Extract the (x, y) coordinate from the center of the cell holding the provided text.  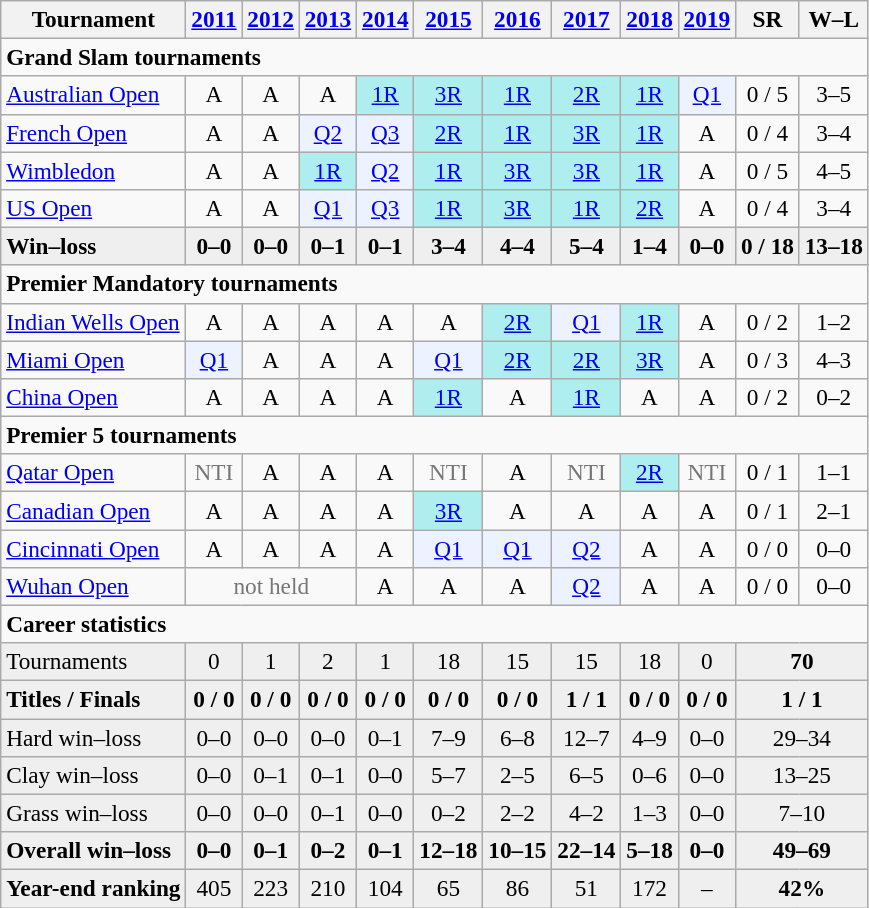
Overall win–loss (94, 850)
4–9 (650, 737)
2015 (448, 19)
1–3 (650, 813)
0 / 3 (768, 359)
Tournaments (94, 662)
6–5 (586, 775)
13–25 (802, 775)
4–5 (834, 170)
Clay win–loss (94, 775)
2011 (214, 19)
65 (448, 888)
2017 (586, 19)
172 (650, 888)
2018 (650, 19)
5–4 (586, 246)
2016 (518, 19)
2019 (706, 19)
Premier 5 tournaments (435, 435)
Hard win–loss (94, 737)
5–18 (650, 850)
12–7 (586, 737)
405 (214, 888)
1–1 (834, 473)
Australian Open (94, 95)
Tournament (94, 19)
French Open (94, 133)
SR (768, 19)
Grass win–loss (94, 813)
Wuhan Open (94, 586)
70 (802, 662)
Titles / Finals (94, 699)
223 (270, 888)
42% (802, 888)
2013 (328, 19)
Qatar Open (94, 473)
Grand Slam tournaments (435, 57)
2–5 (518, 775)
29–34 (802, 737)
W–L (834, 19)
China Open (94, 397)
6–8 (518, 737)
2–1 (834, 510)
4–3 (834, 359)
Canadian Open (94, 510)
7–10 (802, 813)
Cincinnati Open (94, 548)
2–2 (518, 813)
49–69 (802, 850)
not held (272, 586)
2014 (386, 19)
Premier Mandatory tournaments (435, 284)
1–4 (650, 246)
86 (518, 888)
Wimbledon (94, 170)
0 / 18 (768, 246)
Indian Wells Open (94, 322)
4–4 (518, 246)
0–6 (650, 775)
– (706, 888)
13–18 (834, 246)
51 (586, 888)
Miami Open (94, 359)
210 (328, 888)
Career statistics (435, 624)
12–18 (448, 850)
Win–loss (94, 246)
US Open (94, 208)
Year-end ranking (94, 888)
104 (386, 888)
22–14 (586, 850)
5–7 (448, 775)
1–2 (834, 322)
2 (328, 662)
7–9 (448, 737)
2012 (270, 19)
4–2 (586, 813)
3–5 (834, 95)
10–15 (518, 850)
